Detect which cell encompasses the target text, then output its (X, Y) center coordinate. 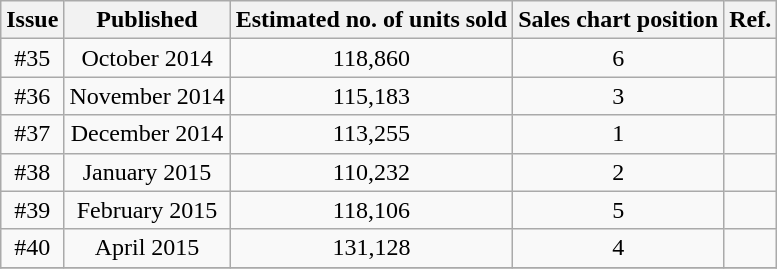
Issue (32, 20)
Published (147, 20)
February 2015 (147, 210)
131,128 (371, 248)
#35 (32, 58)
4 (618, 248)
6 (618, 58)
#38 (32, 172)
#39 (32, 210)
October 2014 (147, 58)
Estimated no. of units sold (371, 20)
November 2014 (147, 96)
Ref. (750, 20)
April 2015 (147, 248)
1 (618, 134)
5 (618, 210)
2 (618, 172)
January 2015 (147, 172)
Sales chart position (618, 20)
#40 (32, 248)
113,255 (371, 134)
118,860 (371, 58)
118,106 (371, 210)
3 (618, 96)
#37 (32, 134)
115,183 (371, 96)
110,232 (371, 172)
#36 (32, 96)
December 2014 (147, 134)
